Detect which cell encompasses the target text, then output its [x, y] center coordinate. 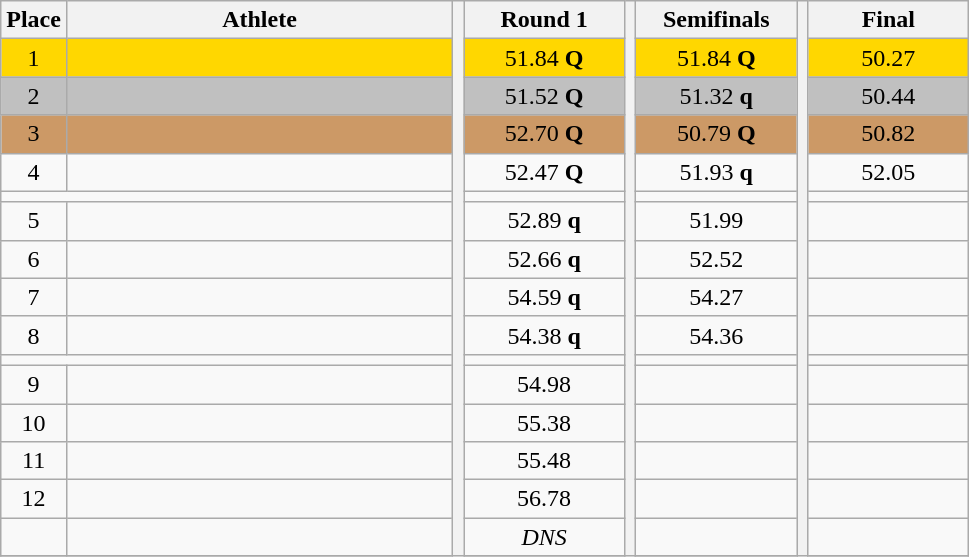
10 [34, 423]
6 [34, 259]
54.38 q [544, 335]
51.52 Q [544, 96]
55.38 [544, 423]
50.79 Q [716, 134]
1 [34, 58]
51.32 q [716, 96]
56.78 [544, 499]
Final [888, 20]
55.48 [544, 461]
52.66 q [544, 259]
51.93 q [716, 172]
8 [34, 335]
Place [34, 20]
Athlete [259, 20]
12 [34, 499]
3 [34, 134]
7 [34, 297]
50.44 [888, 96]
11 [34, 461]
50.82 [888, 134]
Semifinals [716, 20]
54.98 [544, 384]
51.99 [716, 221]
52.89 q [544, 221]
52.52 [716, 259]
4 [34, 172]
52.47 Q [544, 172]
52.05 [888, 172]
54.27 [716, 297]
5 [34, 221]
52.70 Q [544, 134]
DNS [544, 537]
Round 1 [544, 20]
54.36 [716, 335]
9 [34, 384]
2 [34, 96]
54.59 q [544, 297]
50.27 [888, 58]
